Output the (x, y) coordinate of the center of the cell containing the given text.  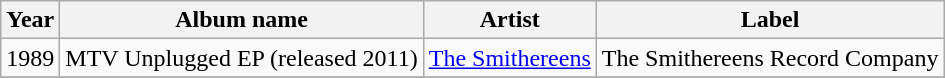
MTV Unplugged EP (released 2011) (242, 58)
1989 (30, 58)
The Smithereens Record Company (770, 58)
The Smithereens (510, 58)
Artist (510, 20)
Album name (242, 20)
Year (30, 20)
Label (770, 20)
